Locate the cell with the specified text and output its (X, Y) center coordinate. 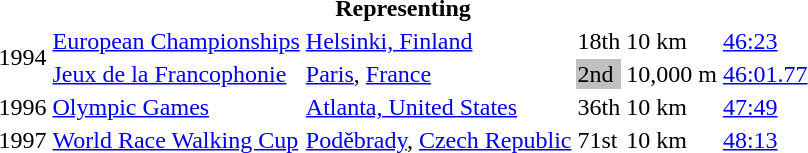
18th (599, 41)
Paris, France (438, 74)
10,000 m (672, 74)
Helsinki, Finland (438, 41)
36th (599, 107)
European Championships (176, 41)
Atlanta, United States (438, 107)
2nd (599, 74)
Olympic Games (176, 107)
Jeux de la Francophonie (176, 74)
